Output the [x, y] coordinate of the center of the cell containing the given text.  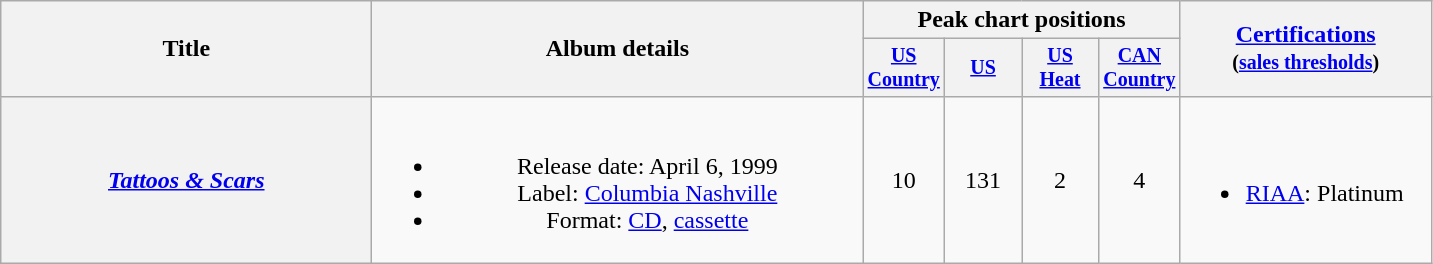
131 [984, 180]
US [984, 68]
Release date: April 6, 1999Label: Columbia NashvilleFormat: CD, cassette [618, 180]
4 [1139, 180]
Peak chart positions [1022, 20]
Album details [618, 49]
US Heat [1060, 68]
RIAA: Platinum [1306, 180]
Title [186, 49]
2 [1060, 180]
10 [904, 180]
CAN Country [1139, 68]
US Country [904, 68]
Tattoos & Scars [186, 180]
Certifications(sales thresholds) [1306, 49]
